Return (x, y) of the center of cell containing provided text 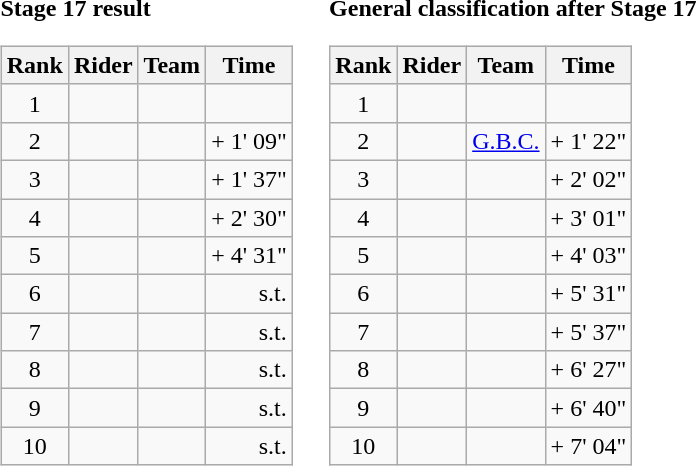
+ 4' 31" (250, 256)
+ 7' 04" (588, 446)
+ 5' 37" (588, 332)
+ 6' 40" (588, 408)
+ 2' 02" (588, 179)
+ 1' 37" (250, 179)
+ 1' 09" (250, 141)
+ 3' 01" (588, 217)
+ 6' 27" (588, 370)
G.B.C. (506, 141)
+ 1' 22" (588, 141)
+ 5' 31" (588, 294)
+ 4' 03" (588, 256)
+ 2' 30" (250, 217)
